Provide the [X, Y] coordinate of the cell's center where the given text is located.  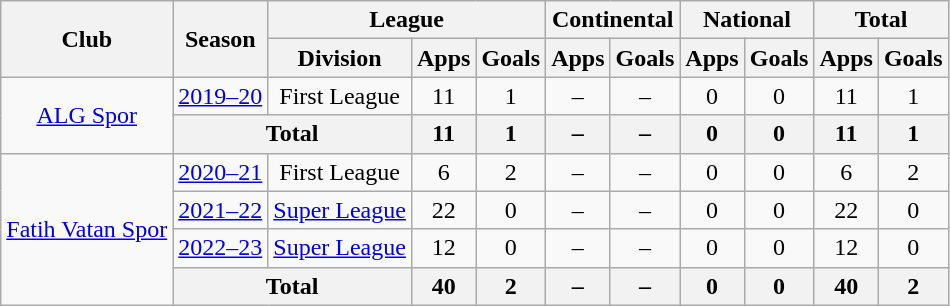
Season [220, 39]
ALG Spor [87, 115]
2022–23 [220, 248]
Continental [613, 20]
2020–21 [220, 172]
Club [87, 39]
National [747, 20]
League [407, 20]
2019–20 [220, 96]
Fatih Vatan Spor [87, 229]
Division [340, 58]
2021–22 [220, 210]
